Return [X, Y] of the center of cell containing provided text 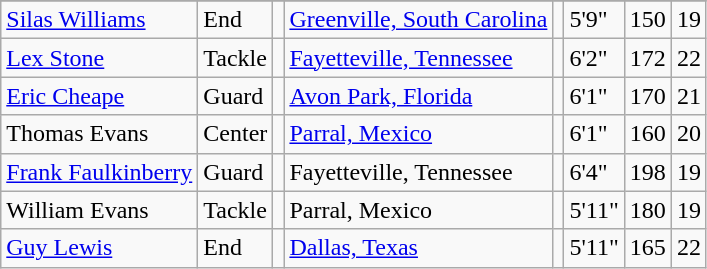
160 [648, 134]
Guy Lewis [100, 248]
21 [688, 96]
170 [648, 96]
Frank Faulkinberry [100, 172]
6'2" [594, 58]
180 [648, 210]
Avon Park, Florida [418, 96]
Greenville, South Carolina [418, 20]
165 [648, 248]
6'4" [594, 172]
Thomas Evans [100, 134]
Dallas, Texas [418, 248]
Lex Stone [100, 58]
Eric Cheape [100, 96]
William Evans [100, 210]
20 [688, 134]
198 [648, 172]
Center [236, 134]
Silas Williams [100, 20]
172 [648, 58]
5'9" [594, 20]
150 [648, 20]
